Provide the (X, Y) coordinate of the cell's center where the given text is located.  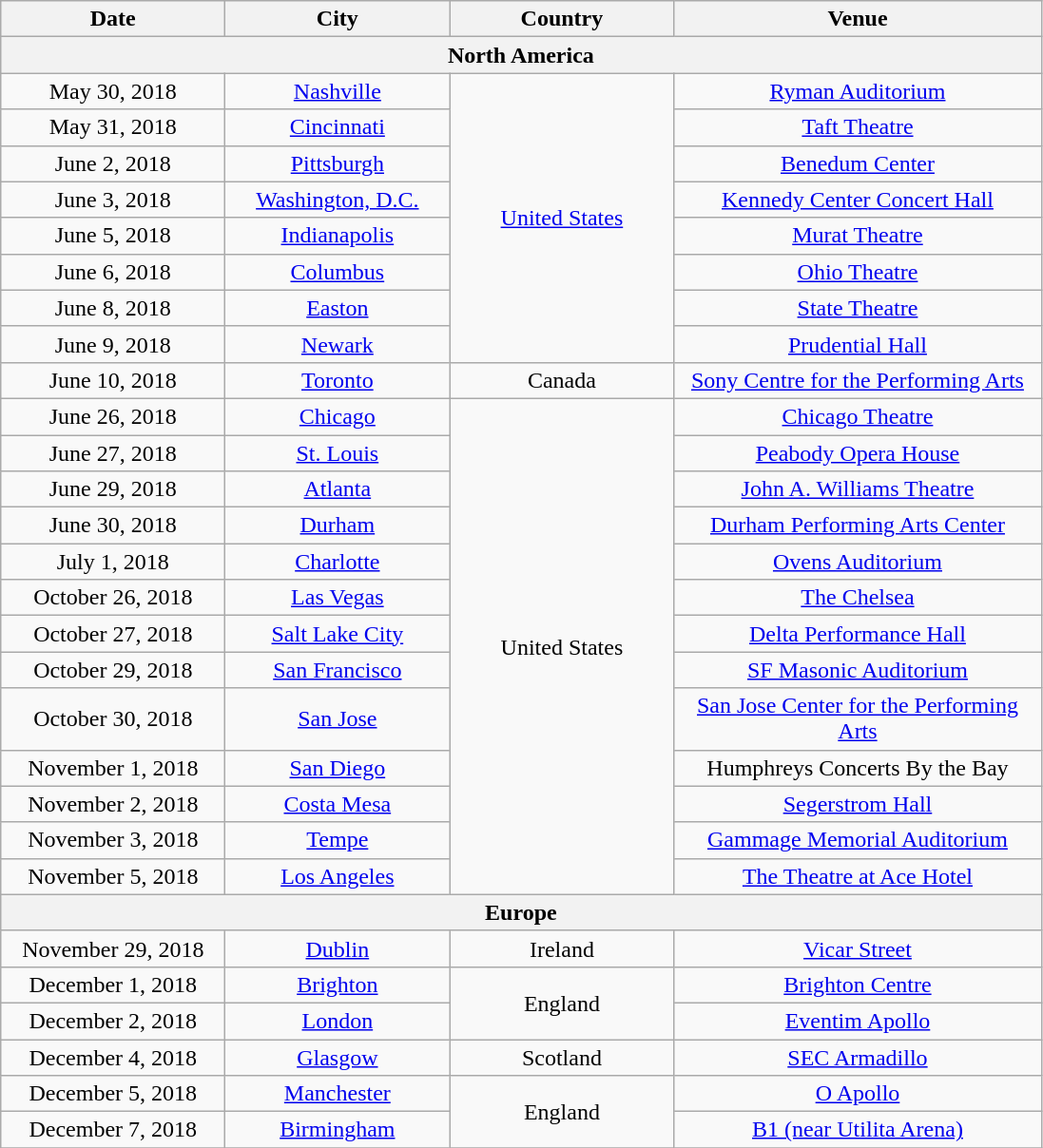
Country (562, 19)
Washington, D.C. (338, 200)
City (338, 19)
Indianapolis (338, 236)
Pittsburgh (338, 163)
Peabody Opera House (858, 453)
Columbus (338, 272)
Newark (338, 344)
June 8, 2018 (113, 308)
June 26, 2018 (113, 416)
State Theatre (858, 308)
October 30, 2018 (113, 718)
May 31, 2018 (113, 127)
Europe (521, 912)
December 2, 2018 (113, 1021)
July 1, 2018 (113, 562)
Humphreys Concerts By the Bay (858, 768)
Cincinnati (338, 127)
October 29, 2018 (113, 670)
San Francisco (338, 670)
November 2, 2018 (113, 804)
Prudential Hall (858, 344)
Gammage Memorial Auditorium (858, 840)
Vicar Street (858, 948)
December 4, 2018 (113, 1058)
The Chelsea (858, 598)
Durham Performing Arts Center (858, 526)
London (338, 1021)
November 29, 2018 (113, 948)
Ireland (562, 948)
Date (113, 19)
Ohio Theatre (858, 272)
Eventim Apollo (858, 1021)
Easton (338, 308)
Kennedy Center Concert Hall (858, 200)
November 3, 2018 (113, 840)
Benedum Center (858, 163)
June 30, 2018 (113, 526)
Toronto (338, 380)
Segerstrom Hall (858, 804)
December 5, 2018 (113, 1094)
May 30, 2018 (113, 91)
Canada (562, 380)
Charlotte (338, 562)
Los Angeles (338, 876)
San Jose (338, 718)
June 27, 2018 (113, 453)
SF Masonic Auditorium (858, 670)
B1 (near Utilita Arena) (858, 1130)
Las Vegas (338, 598)
June 2, 2018 (113, 163)
Salt Lake City (338, 634)
Chicago (338, 416)
December 7, 2018 (113, 1130)
June 29, 2018 (113, 489)
Taft Theatre (858, 127)
North America (521, 55)
June 9, 2018 (113, 344)
October 26, 2018 (113, 598)
Chicago Theatre (858, 416)
Manchester (338, 1094)
Scotland (562, 1058)
Venue (858, 19)
The Theatre at Ace Hotel (858, 876)
Dublin (338, 948)
San Jose Center for the Performing Arts (858, 718)
Sony Centre for the Performing Arts (858, 380)
June 3, 2018 (113, 200)
November 1, 2018 (113, 768)
Costa Mesa (338, 804)
Delta Performance Hall (858, 634)
December 1, 2018 (113, 985)
John A. Williams Theatre (858, 489)
Brighton Centre (858, 985)
Murat Theatre (858, 236)
St. Louis (338, 453)
October 27, 2018 (113, 634)
Brighton (338, 985)
Nashville (338, 91)
SEC Armadillo (858, 1058)
June 5, 2018 (113, 236)
Atlanta (338, 489)
O Apollo (858, 1094)
Tempe (338, 840)
San Diego (338, 768)
Glasgow (338, 1058)
June 10, 2018 (113, 380)
Ryman Auditorium (858, 91)
Durham (338, 526)
June 6, 2018 (113, 272)
November 5, 2018 (113, 876)
Birmingham (338, 1130)
Ovens Auditorium (858, 562)
